Return the [x, y] coordinate for the center point of the cell that contains the specified text.  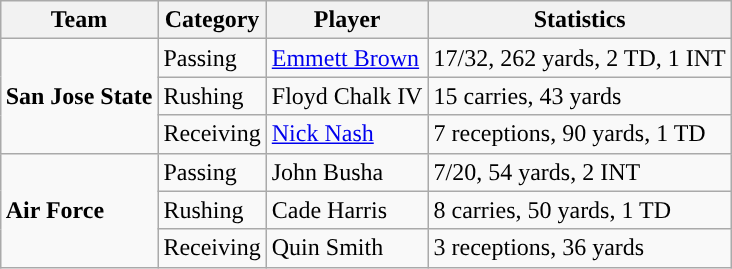
7/20, 54 yards, 2 INT [580, 172]
Team [79, 20]
17/32, 262 yards, 2 TD, 1 INT [580, 58]
Category [212, 20]
John Busha [347, 172]
Statistics [580, 20]
Player [347, 20]
3 receptions, 36 yards [580, 248]
Emmett Brown [347, 58]
Air Force [79, 210]
8 carries, 50 yards, 1 TD [580, 210]
Floyd Chalk IV [347, 96]
San Jose State [79, 96]
Nick Nash [347, 134]
Cade Harris [347, 210]
Quin Smith [347, 248]
15 carries, 43 yards [580, 96]
7 receptions, 90 yards, 1 TD [580, 134]
